Find where the given text appears and provide that cell's center as [x, y] coordinate. 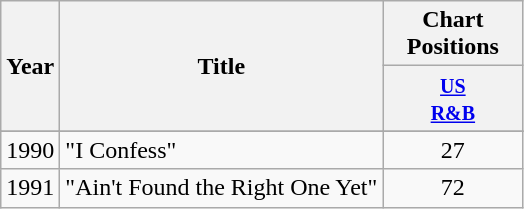
1990 [30, 150]
Title [222, 66]
27 [453, 150]
Year [30, 66]
"I Confess" [222, 150]
Chart Positions [453, 34]
1991 [30, 188]
"Ain't Found the Right One Yet" [222, 188]
72 [453, 188]
USR&B [453, 98]
